Return the (x, y) coordinate for the center point of the cell that contains the specified text.  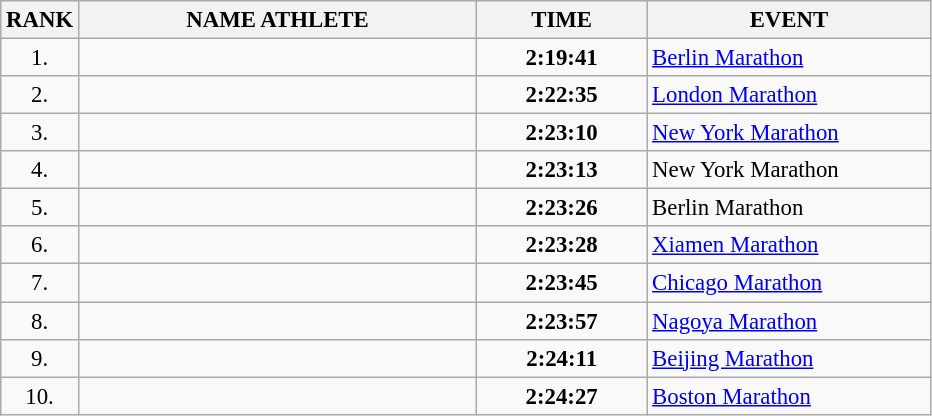
Xiamen Marathon (789, 245)
2:24:27 (562, 396)
EVENT (789, 20)
2:23:57 (562, 321)
2:23:45 (562, 283)
3. (40, 133)
2:23:10 (562, 133)
5. (40, 208)
4. (40, 170)
Chicago Marathon (789, 283)
8. (40, 321)
2:24:11 (562, 358)
2:23:26 (562, 208)
9. (40, 358)
2:23:13 (562, 170)
London Marathon (789, 95)
TIME (562, 20)
RANK (40, 20)
Nagoya Marathon (789, 321)
10. (40, 396)
2:22:35 (562, 95)
2. (40, 95)
6. (40, 245)
Boston Marathon (789, 396)
NAME ATHLETE (277, 20)
2:23:28 (562, 245)
Beijing Marathon (789, 358)
2:19:41 (562, 58)
7. (40, 283)
1. (40, 58)
